Find where the given text appears and provide that cell's center as [X, Y] coordinate. 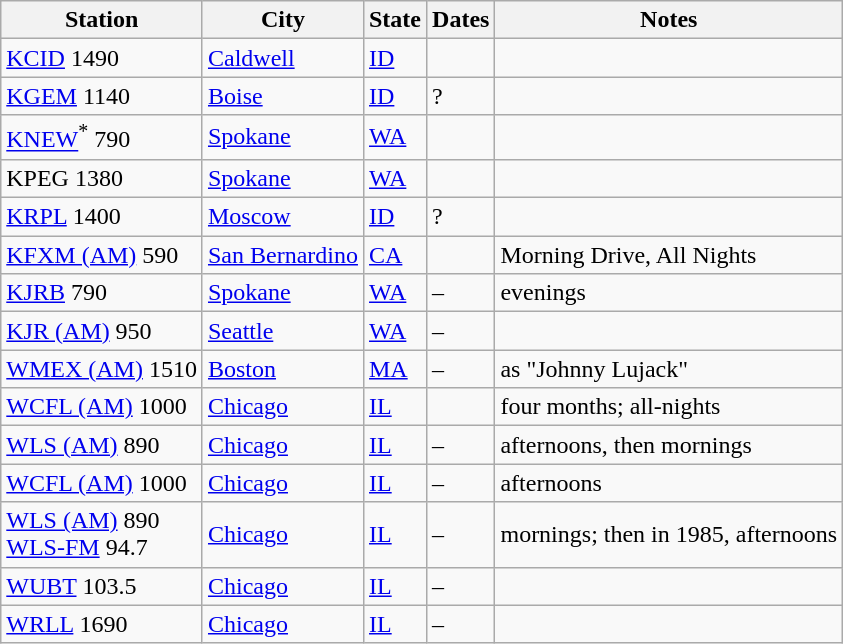
KCID 1490 [102, 58]
evenings [669, 293]
WRLL 1690 [102, 624]
KJRB 790 [102, 293]
Moscow [282, 217]
KRPL 1400 [102, 217]
Seattle [282, 331]
WMEX (AM) 1510 [102, 369]
mornings; then in 1985, afternoons [669, 534]
Boston [282, 369]
Station [102, 20]
KGEM 1140 [102, 96]
as "Johnny Lujack" [669, 369]
WLS (AM) 890 [102, 445]
CA [394, 255]
City [282, 20]
Boise [282, 96]
Morning Drive, All Nights [669, 255]
KJR (AM) 950 [102, 331]
San Bernardino [282, 255]
Notes [669, 20]
Caldwell [282, 58]
KFXM (AM) 590 [102, 255]
Dates [461, 20]
KNEW* 790 [102, 138]
KPEG 1380 [102, 178]
State [394, 20]
afternoons [669, 483]
afternoons, then mornings [669, 445]
four months; all-nights [669, 407]
WLS (AM) 890WLS-FM 94.7 [102, 534]
WUBT 103.5 [102, 586]
MA [394, 369]
